Scan for the cell matching the given text and deliver its (x, y) coordinate at center. 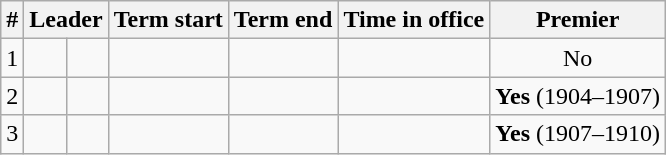
Yes (1907–1910) (578, 134)
Leader (66, 20)
2 (12, 96)
Term start (168, 20)
Yes (1904–1907) (578, 96)
3 (12, 134)
Premier (578, 20)
No (578, 58)
# (12, 20)
1 (12, 58)
Time in office (414, 20)
Term end (283, 20)
